For the text-containing cell, return its midpoint in [x, y] coordinate format. 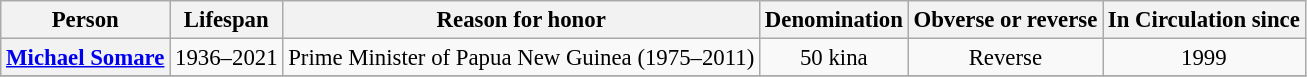
Reverse [1005, 58]
50 kina [834, 58]
Reason for honor [522, 20]
1936–2021 [226, 58]
1999 [1204, 58]
Lifespan [226, 20]
In Circulation since [1204, 20]
Michael Somare [86, 58]
Person [86, 20]
Prime Minister of Papua New Guinea (1975–2011) [522, 58]
Obverse or reverse [1005, 20]
Denomination [834, 20]
